Locate the cell with the specified text and output its [X, Y] center coordinate. 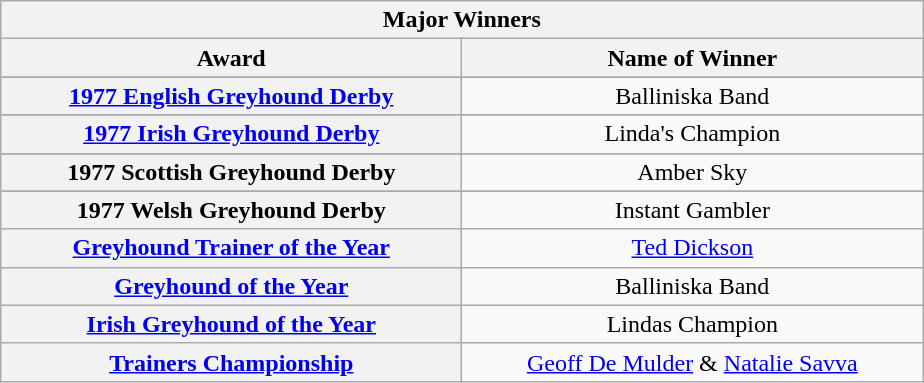
Greyhound of the Year [232, 286]
1977 Welsh Greyhound Derby [232, 210]
1977 Scottish Greyhound Derby [232, 172]
1977 Irish Greyhound Derby [232, 134]
Greyhound Trainer of the Year [232, 248]
1977 English Greyhound Derby [232, 96]
Ted Dickson [692, 248]
Award [232, 58]
Irish Greyhound of the Year [232, 324]
Amber Sky [692, 172]
Lindas Champion [692, 324]
Name of Winner [692, 58]
Instant Gambler [692, 210]
Linda's Champion [692, 134]
Geoff De Mulder & Natalie Savva [692, 362]
Major Winners [462, 20]
Trainers Championship [232, 362]
